For the text-containing cell, return its midpoint in [X, Y] coordinate format. 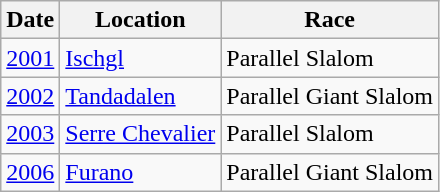
Race [330, 20]
Furano [140, 172]
Location [140, 20]
Tandadalen [140, 96]
Serre Chevalier [140, 134]
2001 [30, 58]
Date [30, 20]
Ischgl [140, 58]
2003 [30, 134]
2006 [30, 172]
2002 [30, 96]
